Detect which cell encompasses the target text, then output its [x, y] center coordinate. 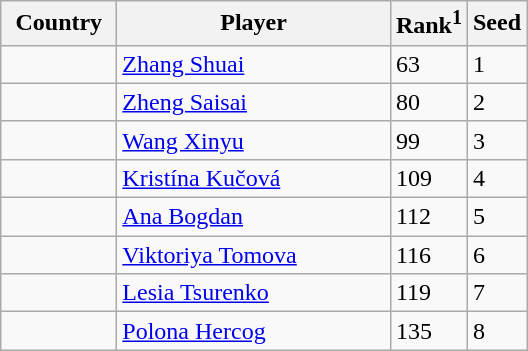
Ana Bogdan [254, 217]
Zhang Shuai [254, 64]
112 [428, 217]
7 [496, 293]
135 [428, 331]
Country [59, 24]
3 [496, 140]
99 [428, 140]
2 [496, 102]
109 [428, 178]
Kristína Kučová [254, 178]
Seed [496, 24]
Polona Hercog [254, 331]
Wang Xinyu [254, 140]
80 [428, 102]
Viktoriya Tomova [254, 255]
1 [496, 64]
5 [496, 217]
Rank1 [428, 24]
8 [496, 331]
116 [428, 255]
119 [428, 293]
Lesia Tsurenko [254, 293]
Player [254, 24]
63 [428, 64]
4 [496, 178]
6 [496, 255]
Zheng Saisai [254, 102]
